Scan for the cell matching the given text and deliver its [x, y] coordinate at center. 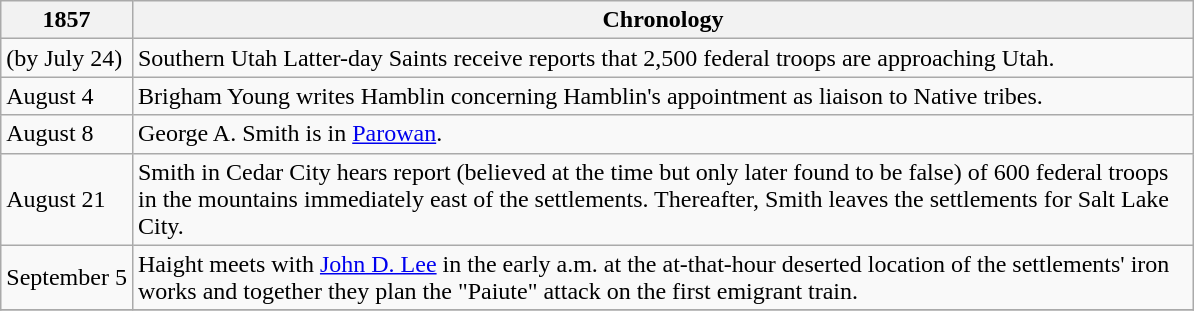
August 8 [67, 134]
August 21 [67, 199]
(by July 24) [67, 58]
1857 [67, 20]
September 5 [67, 278]
Brigham Young writes Hamblin concerning Hamblin's appointment as liaison to Native tribes. [662, 96]
Southern Utah Latter-day Saints receive reports that 2,500 federal troops are approaching Utah. [662, 58]
George A. Smith is in Parowan. [662, 134]
August 4 [67, 96]
Chronology [662, 20]
